Search for the cell housing the specified text and yield its [X, Y] center coordinate. 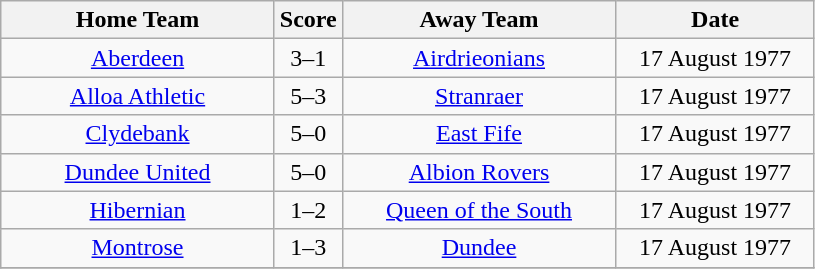
5–3 [308, 96]
Airdrieonians [479, 58]
1–2 [308, 210]
3–1 [308, 58]
Dundee United [138, 172]
Queen of the South [479, 210]
Aberdeen [138, 58]
East Fife [479, 134]
Hibernian [138, 210]
Montrose [138, 248]
Alloa Athletic [138, 96]
Clydebank [138, 134]
Albion Rovers [479, 172]
Stranraer [479, 96]
Date [716, 20]
Dundee [479, 248]
Home Team [138, 20]
Score [308, 20]
Away Team [479, 20]
1–3 [308, 248]
